Output the (x, y) coordinate of the center of the cell containing the given text.  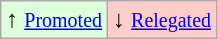
↑ Promoted (54, 20)
↓ Relegated (162, 20)
